Return the (x, y) coordinate for the center point of the cell that contains the specified text.  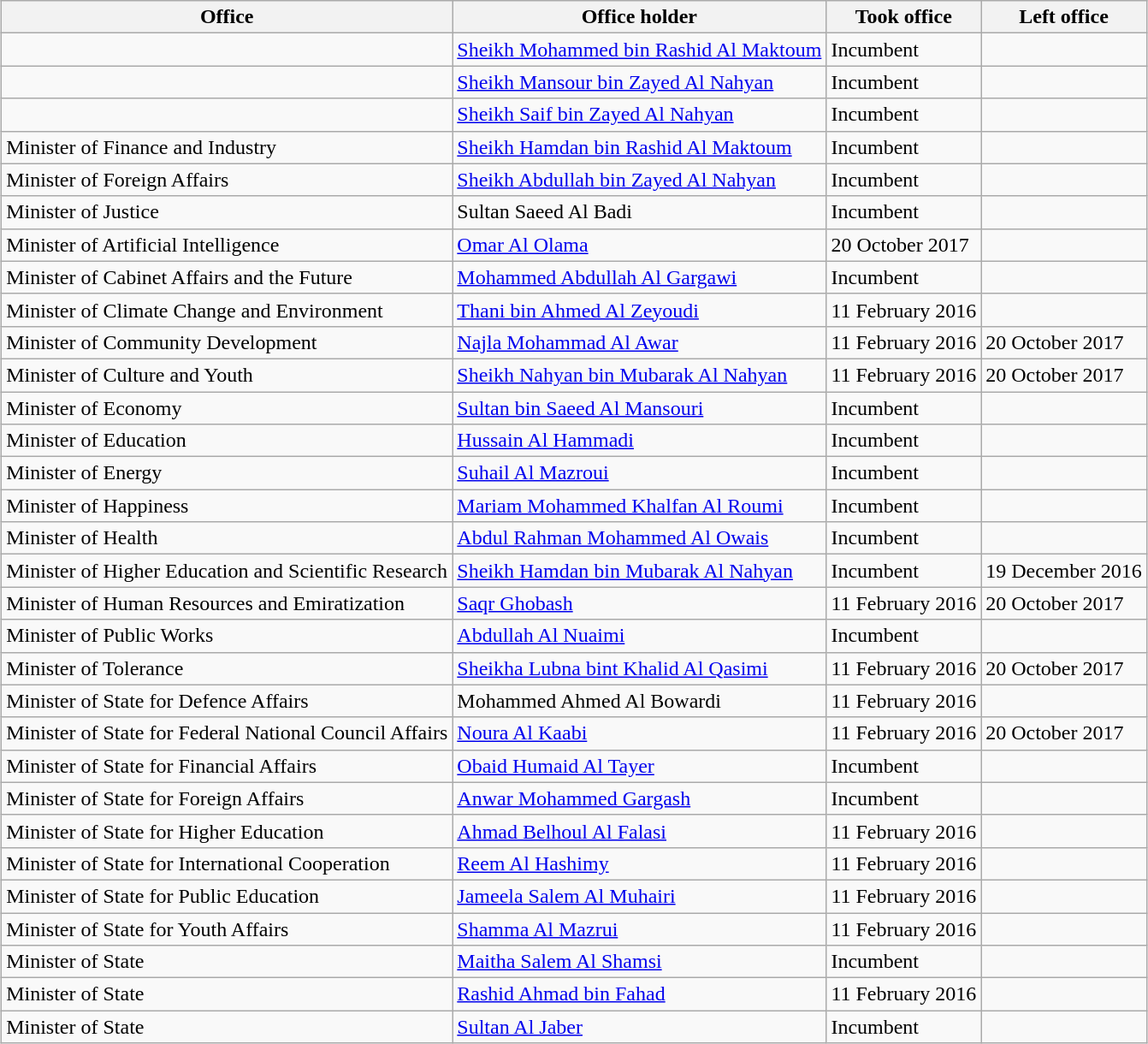
Sultan Saeed Al Badi (640, 212)
Minister of Human Resources and Emiratization (228, 603)
Rashid Ahmad bin Fahad (640, 994)
Minister of State for Financial Affairs (228, 766)
Minister of Cabinet Affairs and the Future (228, 277)
Minister of Tolerance (228, 668)
Office holder (640, 17)
Left office (1064, 17)
Mohammed Ahmed Al Bowardi (640, 701)
Minister of Culture and Youth (228, 375)
Minister of Justice (228, 212)
Sheikha Lubna bint Khalid Al Qasimi (640, 668)
Sheikh Hamdan bin Mubarak Al Nahyan (640, 571)
Maitha Salem Al Shamsi (640, 962)
Sultan bin Saeed Al Mansouri (640, 408)
Minister of Higher Education and Scientific Research (228, 571)
Minister of State for Defence Affairs (228, 701)
Sheikh Mohammed bin Rashid Al Maktoum (640, 50)
Minister of State for Public Education (228, 896)
Abdullah Al Nuaimi (640, 636)
Office (228, 17)
Noura Al Kaabi (640, 733)
Minister of State for International Cooperation (228, 863)
Jameela Salem Al Muhairi (640, 896)
Reem Al Hashimy (640, 863)
Minister of Health (228, 538)
Minister of Foreign Affairs (228, 180)
Sheikh Hamdan bin Rashid Al Maktoum (640, 147)
Mariam Mohammed Khalfan Al Roumi (640, 506)
Minister of Artificial Intelligence (228, 245)
Omar Al Olama (640, 245)
Minister of Finance and Industry (228, 147)
Minister of Public Works (228, 636)
Minister of Community Development (228, 342)
Hussain Al Hammadi (640, 441)
Minister of State for Federal National Council Affairs (228, 733)
Anwar Mohammed Gargash (640, 798)
Sheikh Saif bin Zayed Al Nahyan (640, 115)
Ahmad Belhoul Al Falasi (640, 831)
Thani bin Ahmed Al Zeyoudi (640, 310)
Shamma Al Mazrui (640, 928)
Sultan Al Jaber (640, 1027)
Suhail Al Mazroui (640, 473)
Obaid Humaid Al Tayer (640, 766)
Mohammed Abdullah Al Gargawi (640, 277)
Minister of State for Youth Affairs (228, 928)
Minister of Happiness (228, 506)
Minister of Climate Change and Environment (228, 310)
Minister of Economy (228, 408)
Minister of State for Foreign Affairs (228, 798)
Sheikh Nahyan bin Mubarak Al Nahyan (640, 375)
Najla Mohammad Al Awar (640, 342)
Minister of State for Higher Education (228, 831)
Sheikh Mansour bin Zayed Al Nahyan (640, 82)
Sheikh Abdullah bin Zayed Al Nahyan (640, 180)
Took office (903, 17)
Minister of Energy (228, 473)
Saqr Ghobash (640, 603)
Abdul Rahman Mohammed Al Owais (640, 538)
19 December 2016 (1064, 571)
Minister of Education (228, 441)
